Detect which cell encompasses the target text, then output its [x, y] center coordinate. 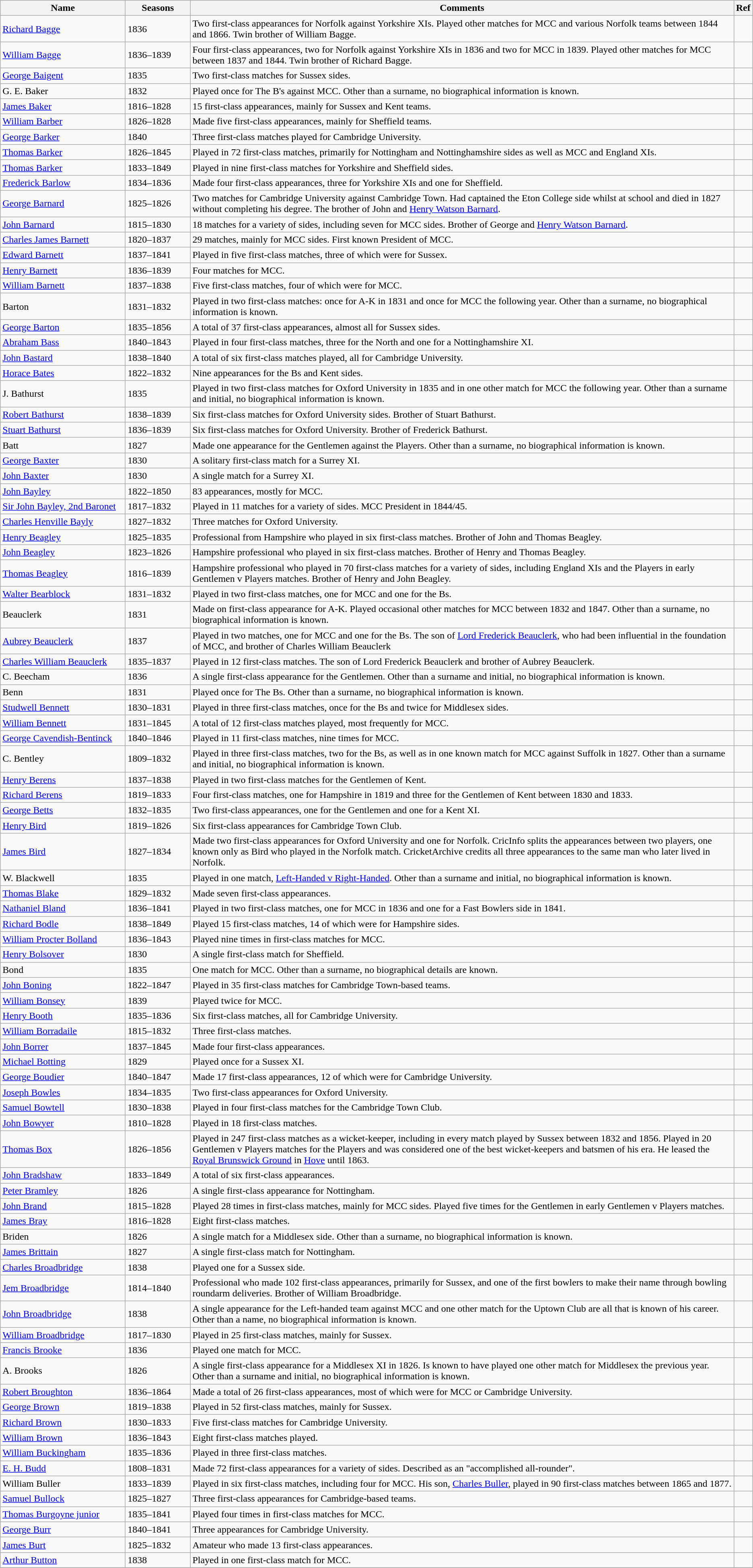
John Bastard [63, 358]
Six first-class appearances for Cambridge Town Club. [462, 826]
George Burr [63, 1529]
Played in one match, Left-Handed v Right-Handed. Other than a surname and initial, no biographical information is known. [462, 878]
George Betts [63, 810]
Charles Henville Bayly [63, 522]
1830–1838 [158, 1108]
Made four first-class appearances, three for Yorkshire XIs and one for Sheffield. [462, 183]
1840–1841 [158, 1529]
Played in 72 first-class matches, primarily for Nottingham and Nottinghamshire sides as well as MCC and England XIs. [462, 152]
Professional from Hampshire who played in six first-class matches. Brother of John and Thomas Beagley. [462, 537]
1827–1834 [158, 852]
1817–1832 [158, 507]
Played nine times in first-class matches for MCC. [462, 939]
James Bird [63, 852]
Henry Bird [63, 826]
George Barker [63, 137]
1835–1837 [158, 661]
William Brown [63, 1438]
1834–1836 [158, 183]
Henry Beagley [63, 537]
Two first-class appearances, one for the Gentlemen and one for a Kent XI. [462, 810]
Thomas Beagley [63, 573]
Samuel Bullock [63, 1499]
John Brand [63, 1206]
A. Brooks [63, 1371]
Played once for The Bs. Other than a surname, no biographical information is known. [462, 692]
1809–1832 [158, 759]
A single match for a Middlesex side. Other than a surname, no biographical information is known. [462, 1236]
1825–1835 [158, 537]
Played four times in first-class matches for MCC. [462, 1514]
1837–1841 [158, 255]
1836–1864 [158, 1392]
Richard Berens [63, 795]
Abraham Bass [63, 342]
Five first-class matches, four of which were for MCC. [462, 286]
1829–1832 [158, 893]
John Broadbridge [63, 1314]
Played in 12 first-class matches. The son of Lord Frederick Beauclerk and brother of Aubrey Beauclerk. [462, 661]
1826–1845 [158, 152]
A total of 37 first-class appearances, almost all for Sussex sides. [462, 327]
Nathaniel Bland [63, 909]
Played in 18 first-class matches. [462, 1123]
1836–1841 [158, 909]
Three first-class appearances for Cambridge-based teams. [462, 1499]
Charles Broadbridge [63, 1267]
Thomas Blake [63, 893]
Charles James Barnett [63, 240]
William Barnett [63, 286]
G. E. Baker [63, 91]
Richard Bodle [63, 924]
George Boudier [63, 1077]
1837 [158, 641]
Two first-class matches for Sussex sides. [462, 76]
1838–1849 [158, 924]
Beauclerk [63, 615]
1830–1833 [158, 1422]
1819–1826 [158, 826]
Three first-class matches played for Cambridge University. [462, 137]
Eight first-class matches played. [462, 1438]
83 appearances, mostly for MCC. [462, 491]
1819–1838 [158, 1407]
A total of six first-class matches played, all for Cambridge University. [462, 358]
Richard Bagge [63, 29]
1820–1837 [158, 240]
1810–1828 [158, 1123]
1840–1847 [158, 1077]
William Bonsey [63, 1000]
Played in 11 matches for a variety of sides. MCC President in 1844/45. [462, 507]
1825–1832 [158, 1545]
Played in 25 first-class matches, mainly for Sussex. [462, 1335]
Frederick Barlow [63, 183]
1808–1831 [158, 1468]
1833–1839 [158, 1484]
John Boning [63, 985]
C. Bentley [63, 759]
Played in two first-class matches, one for MCC in 1836 and one for a Fast Bowlers side in 1841. [462, 909]
Henry Barnett [63, 270]
Made 17 first-class appearances, 12 of which were for Cambridge University. [462, 1077]
Batt [63, 445]
Richard Brown [63, 1422]
John Beagley [63, 552]
Francis Brooke [63, 1350]
John Bowyer [63, 1123]
Played in two first-class matches for the Gentlemen of Kent. [462, 779]
A single first-class appearance for the Gentlemen. Other than a surname and initial, no biographical information is known. [462, 677]
Played one for a Sussex side. [462, 1267]
Made a total of 26 first-class appearances, most of which were for MCC or Cambridge University. [462, 1392]
J. Bathurst [63, 394]
John Bradshaw [63, 1175]
1830–1831 [158, 707]
1835–1856 [158, 327]
James Baker [63, 106]
Played once for a Sussex XI. [462, 1062]
1822–1847 [158, 985]
Played in five first-class matches, three of which were for Sussex. [462, 255]
Henry Booth [63, 1016]
Five first-class matches for Cambridge University. [462, 1422]
George Cavendish-Bentinck [63, 738]
Played once for The B's against MCC. Other than a surname, no biographical information is known. [462, 91]
E. H. Budd [63, 1468]
A single first-class match for Nottingham. [462, 1252]
1839 [158, 1000]
Played in 35 first-class matches for Cambridge Town-based teams. [462, 985]
Played in 11 first-class matches, nine times for MCC. [462, 738]
Played one match for MCC. [462, 1350]
1825–1827 [158, 1499]
Studwell Bennett [63, 707]
John Bayley [63, 491]
Played in three first-class matches, once for the Bs and twice for Middlesex sides. [462, 707]
Robert Bathurst [63, 414]
A total of 12 first-class matches played, most frequently for MCC. [462, 723]
Played 15 first-class matches, 14 of which were for Hampshire sides. [462, 924]
A single match for a Surrey XI. [462, 476]
James Brittain [63, 1252]
Sir John Bayley, 2nd Baronet [63, 507]
Comments [462, 8]
1814–1840 [158, 1288]
Aubrey Beauclerk [63, 641]
One match for MCC. Other than a surname, no biographical details are known. [462, 970]
Briden [63, 1236]
Eight first-class matches. [462, 1221]
A total of six first-class appearances. [462, 1175]
William Bagge [63, 55]
Played in two first-class matches, one for MCC and one for the Bs. [462, 594]
1834–1835 [158, 1092]
Bond [63, 970]
Six first-class matches, all for Cambridge University. [462, 1016]
A single first-class appearance for Nottingham. [462, 1191]
Henry Berens [63, 779]
29 matches, mainly for MCC sides. First known President of MCC. [462, 240]
Four first-class matches, one for Hampshire in 1819 and three for the Gentlemen of Kent between 1830 and 1833. [462, 795]
Made five first-class appearances, mainly for Sheffield teams. [462, 122]
Six first-class matches for Oxford University. Brother of Frederick Bathurst. [462, 430]
Horace Bates [63, 373]
Six first-class matches for Oxford University sides. Brother of Stuart Bathurst. [462, 414]
Played 28 times in first-class matches, mainly for MCC sides. Played five times for the Gentlemen in early Gentlemen v Players matches. [462, 1206]
Seasons [158, 8]
Joseph Bowles [63, 1092]
Played in 52 first-class matches, mainly for Sussex. [462, 1407]
Made seven first-class appearances. [462, 893]
1835–1841 [158, 1514]
Stuart Bathurst [63, 430]
John Baxter [63, 476]
1815–1832 [158, 1031]
Nine appearances for the Bs and Kent sides. [462, 373]
John Borrer [63, 1047]
Played in four first-class matches for the Cambridge Town Club. [462, 1108]
1825–1826 [158, 204]
1815–1830 [158, 224]
Four matches for MCC. [462, 270]
1840 [158, 137]
Arthur Button [63, 1560]
Played in six first-class matches, including four for MCC. His son, Charles Buller, played in 90 first-class matches between 1865 and 1877. [462, 1484]
Played in three first-class matches. [462, 1453]
Made one appearance for the Gentlemen against the Players. Other than a surname, no biographical information is known. [462, 445]
Thomas Burgoyne junior [63, 1514]
Samuel Bowtell [63, 1108]
Made 72 first-class appearances for a variety of sides. Described as an "accomplished all-rounder". [462, 1468]
1829 [158, 1062]
Peter Bramley [63, 1191]
George Barton [63, 327]
Name [63, 8]
Michael Botting [63, 1062]
Played in nine first-class matches for Yorkshire and Sheffield sides. [462, 167]
1832–1835 [158, 810]
1838–1839 [158, 414]
1840–1846 [158, 738]
A solitary first-class match for a Surrey XI. [462, 460]
1831–1845 [158, 723]
Played twice for MCC. [462, 1000]
George Baigent [63, 76]
W. Blackwell [63, 878]
Barton [63, 307]
Henry Bolsover [63, 954]
1819–1833 [158, 795]
1837–1845 [158, 1047]
1826–1828 [158, 122]
George Barnard [63, 204]
Played in four first-class matches, three for the North and one for a Nottinghamshire XI. [462, 342]
C. Beecham [63, 677]
William Barber [63, 122]
William Buller [63, 1484]
Hampshire professional who played in six first-class matches. Brother of Henry and Thomas Beagley. [462, 552]
1815–1828 [158, 1206]
Benn [63, 692]
James Burt [63, 1545]
1822–1832 [158, 373]
William Procter Bolland [63, 939]
A single first-class match for Sheffield. [462, 954]
Ref [743, 8]
Three first-class matches. [462, 1031]
William Bennett [63, 723]
18 matches for a variety of sides, including seven for MCC sides. Brother of George and Henry Watson Barnard. [462, 224]
1838–1840 [158, 358]
1840–1843 [158, 342]
Made four first-class appearances. [462, 1047]
1832 [158, 91]
Two first-class appearances for Oxford University. [462, 1092]
William Buckingham [63, 1453]
15 first-class appearances, mainly for Sussex and Kent teams. [462, 106]
James Bray [63, 1221]
Three appearances for Cambridge University. [462, 1529]
William Broadbridge [63, 1335]
Robert Broughton [63, 1392]
1823–1826 [158, 552]
Three matches for Oxford University. [462, 522]
George Brown [63, 1407]
Charles William Beauclerk [63, 661]
George Baxter [63, 460]
1822–1850 [158, 491]
John Barnard [63, 224]
Walter Bearblock [63, 594]
1816–1839 [158, 573]
1826–1856 [158, 1149]
Jem Broadbridge [63, 1288]
1817–1830 [158, 1335]
William Borradaile [63, 1031]
Amateur who made 13 first-class appearances. [462, 1545]
Thomas Box [63, 1149]
1827–1832 [158, 522]
Edward Barnett [63, 255]
Played in one first-class match for MCC. [462, 1560]
